Locate the cell with the specified text and output its [x, y] center coordinate. 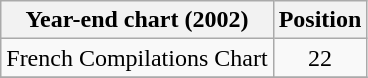
French Compilations Chart [137, 58]
Year-end chart (2002) [137, 20]
Position [320, 20]
22 [320, 58]
